Determine the [x, y] coordinate at the center of the cell enclosing the given text.  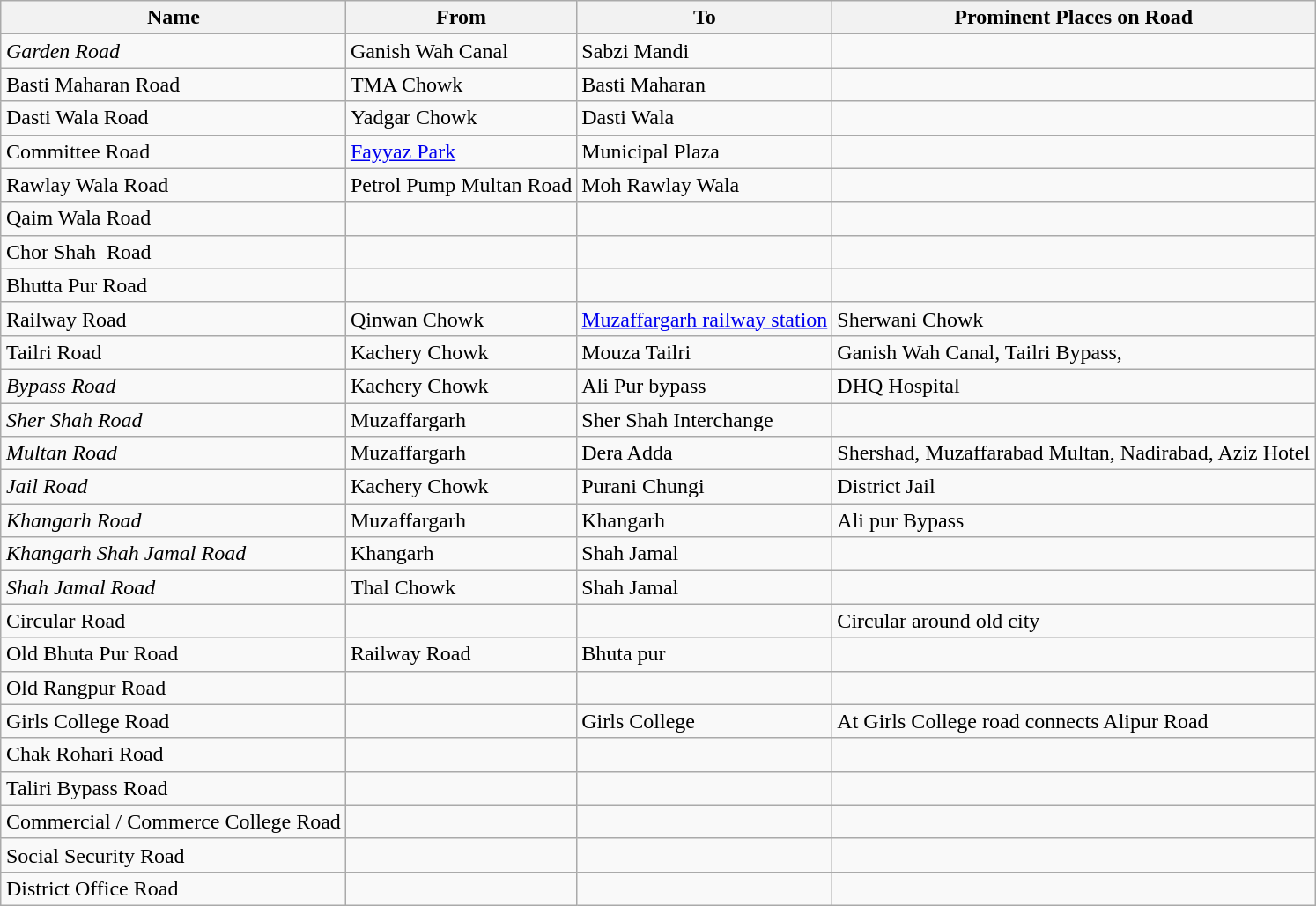
Ali pur Bypass [1074, 520]
Garden Road [173, 51]
Municipal Plaza [705, 151]
Mouza Tailri [705, 352]
Old Bhuta Pur Road [173, 654]
Committee Road [173, 151]
Moh Rawlay Wala [705, 185]
Fayyaz Park [461, 151]
Social Security Road [173, 855]
Sabzi Mandi [705, 51]
Ali Pur bypass [705, 386]
Purani Chungi [705, 487]
Bypass Road [173, 386]
Dasti Wala Road [173, 118]
Muzaffargarh railway station [705, 319]
Girls College [705, 721]
Sher Shah Interchange [705, 420]
Circular Road [173, 621]
Petrol Pump Multan Road [461, 185]
Multan Road [173, 453]
Commercial / Commerce College Road [173, 821]
Taliri Bypass Road [173, 788]
Thal Chowk [461, 587]
Yadgar Chowk [461, 118]
Qinwan Chowk [461, 319]
Dera Adda [705, 453]
Khangarh Road [173, 520]
Basti Maharan Road [173, 85]
Name [173, 18]
TMA Chowk [461, 85]
Chak Rohari Road [173, 755]
From [461, 18]
Bhuta pur [705, 654]
Khangarh Shah Jamal Road [173, 554]
Tailri Road [173, 352]
Bhutta Pur Road [173, 285]
Dasti Wala [705, 118]
To [705, 18]
District Jail [1074, 487]
Rawlay Wala Road [173, 185]
DHQ Hospital [1074, 386]
Sher Shah Road [173, 420]
Sherwani Chowk [1074, 319]
District Office Road [173, 888]
Ganish Wah Canal, Tailri Bypass, [1074, 352]
Circular around old city [1074, 621]
Shershad, Muzaffarabad Multan, Nadirabad, Aziz Hotel [1074, 453]
Prominent Places on Road [1074, 18]
Chor Shah Road [173, 252]
Ganish Wah Canal [461, 51]
Girls College Road [173, 721]
Qaim Wala Road [173, 218]
Jail Road [173, 487]
Old Rangpur Road [173, 688]
Basti Maharan [705, 85]
At Girls College road connects Alipur Road [1074, 721]
Shah Jamal Road [173, 587]
